Locate the cell with the specified text and output its (X, Y) center coordinate. 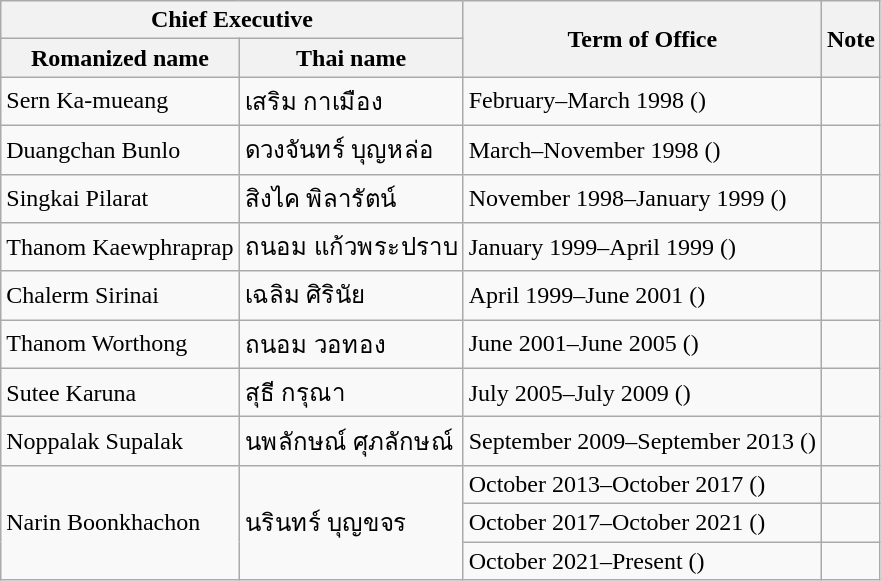
Sutee Karuna (120, 392)
Sern Ka-mueang (120, 102)
Note (850, 39)
Romanized name (120, 58)
สุธี กรุณา (351, 392)
July 2005–July 2009 () (642, 392)
นรินทร์ บุญขจร (351, 522)
June 2001–June 2005 () (642, 344)
สิงไค พิลารัตน์ (351, 198)
เฉลิม ศิรินัย (351, 296)
January 1999–April 1999 () (642, 248)
October 2021–Present () (642, 561)
Noppalak Supalak (120, 442)
March–November 1998 () (642, 150)
October 2017–October 2021 () (642, 522)
February–March 1998 () (642, 102)
นพลักษณ์ ศุภลักษณ์ (351, 442)
Chalerm Sirinai (120, 296)
October 2013–October 2017 () (642, 484)
ถนอม แก้วพระปราบ (351, 248)
April 1999–June 2001 () (642, 296)
Singkai Pilarat (120, 198)
ดวงจันทร์ บุญหล่อ (351, 150)
Thanom Kaewphraprap (120, 248)
Thai name (351, 58)
Chief Executive (232, 20)
Duangchan Bunlo (120, 150)
Term of Office (642, 39)
Thanom Worthong (120, 344)
November 1998–January 1999 () (642, 198)
เสริม กาเมือง (351, 102)
September 2009–September 2013 () (642, 442)
ถนอม วอทอง (351, 344)
Narin Boonkhachon (120, 522)
